Scan for the cell matching the given text and deliver its (X, Y) coordinate at center. 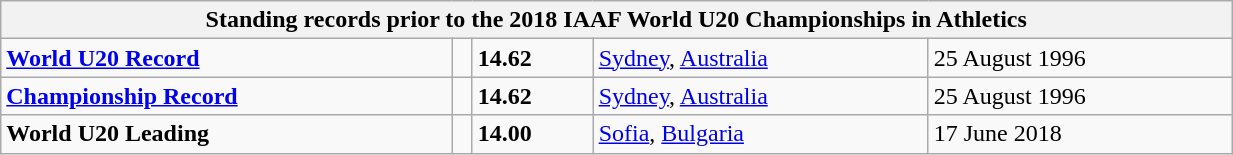
World U20 Leading (226, 134)
Sofia, Bulgaria (760, 134)
Standing records prior to the 2018 IAAF World U20 Championships in Athletics (616, 20)
14.00 (532, 134)
Championship Record (226, 96)
17 June 2018 (1080, 134)
World U20 Record (226, 58)
